Capture the cell that displays the provided text and extract its (x, y) central coordinate. 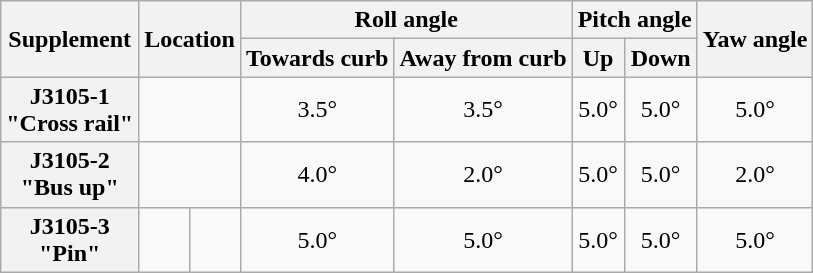
J3105-1"Cross rail" (70, 110)
Yaw angle (755, 39)
Pitch angle (634, 20)
Towards curb (317, 58)
J3105-3"Pin" (70, 240)
Supplement (70, 39)
4.0° (317, 174)
Away from curb (483, 58)
Down (660, 58)
Location (190, 39)
J3105-2"Bus up" (70, 174)
Up (598, 58)
Roll angle (406, 20)
